For the text-containing cell, return its midpoint in [x, y] coordinate format. 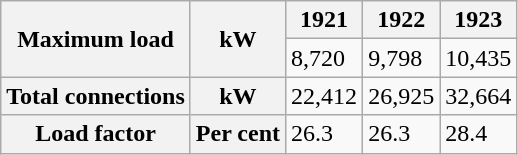
8,720 [324, 58]
26,925 [402, 96]
1922 [402, 20]
22,412 [324, 96]
28.4 [478, 134]
9,798 [402, 58]
Total connections [96, 96]
1921 [324, 20]
Maximum load [96, 39]
Per cent [238, 134]
Load factor [96, 134]
10,435 [478, 58]
1923 [478, 20]
32,664 [478, 96]
